Locate the cell with the specified text and output its (X, Y) center coordinate. 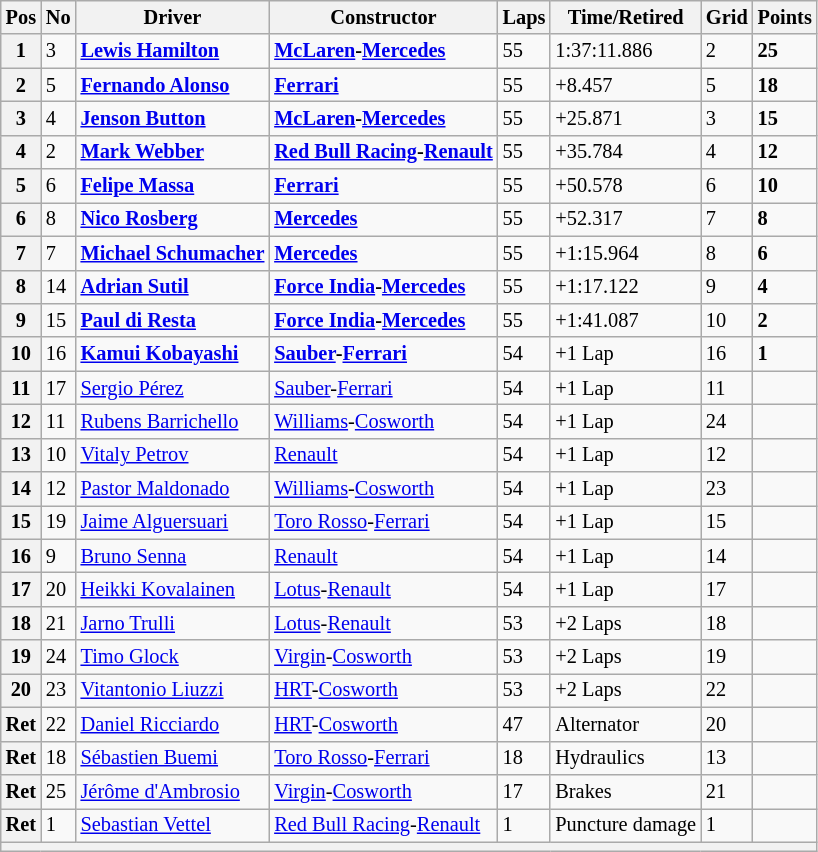
Brakes (626, 791)
+1:41.087 (626, 320)
Laps (524, 17)
Felipe Massa (173, 186)
Daniel Ricciardo (173, 724)
Adrian Sutil (173, 287)
+35.784 (626, 152)
+25.871 (626, 118)
Jaime Alguersuari (173, 522)
+50.578 (626, 186)
Jarno Trulli (173, 623)
Vitantonio Liuzzi (173, 690)
Timo Glock (173, 657)
Pastor Maldonado (173, 489)
Puncture damage (626, 825)
Heikki Kovalainen (173, 589)
Alternator (626, 724)
Driver (173, 17)
Time/Retired (626, 17)
Lewis Hamilton (173, 51)
No (58, 17)
Pos (21, 17)
47 (524, 724)
Fernando Alonso (173, 85)
+1:15.964 (626, 253)
Kamui Kobayashi (173, 354)
Michael Schumacher (173, 253)
Bruno Senna (173, 556)
Paul di Resta (173, 320)
Sebastian Vettel (173, 825)
+52.317 (626, 219)
Grid (727, 17)
Mark Webber (173, 152)
Vitaly Petrov (173, 455)
Hydraulics (626, 758)
Jenson Button (173, 118)
Sébastien Buemi (173, 758)
Constructor (383, 17)
+8.457 (626, 85)
Sergio Pérez (173, 388)
Nico Rosberg (173, 219)
1:37:11.886 (626, 51)
+1:17.122 (626, 287)
Rubens Barrichello (173, 421)
Jérôme d'Ambrosio (173, 791)
Points (785, 17)
